Output the [X, Y] coordinate of the center of the cell containing the given text.  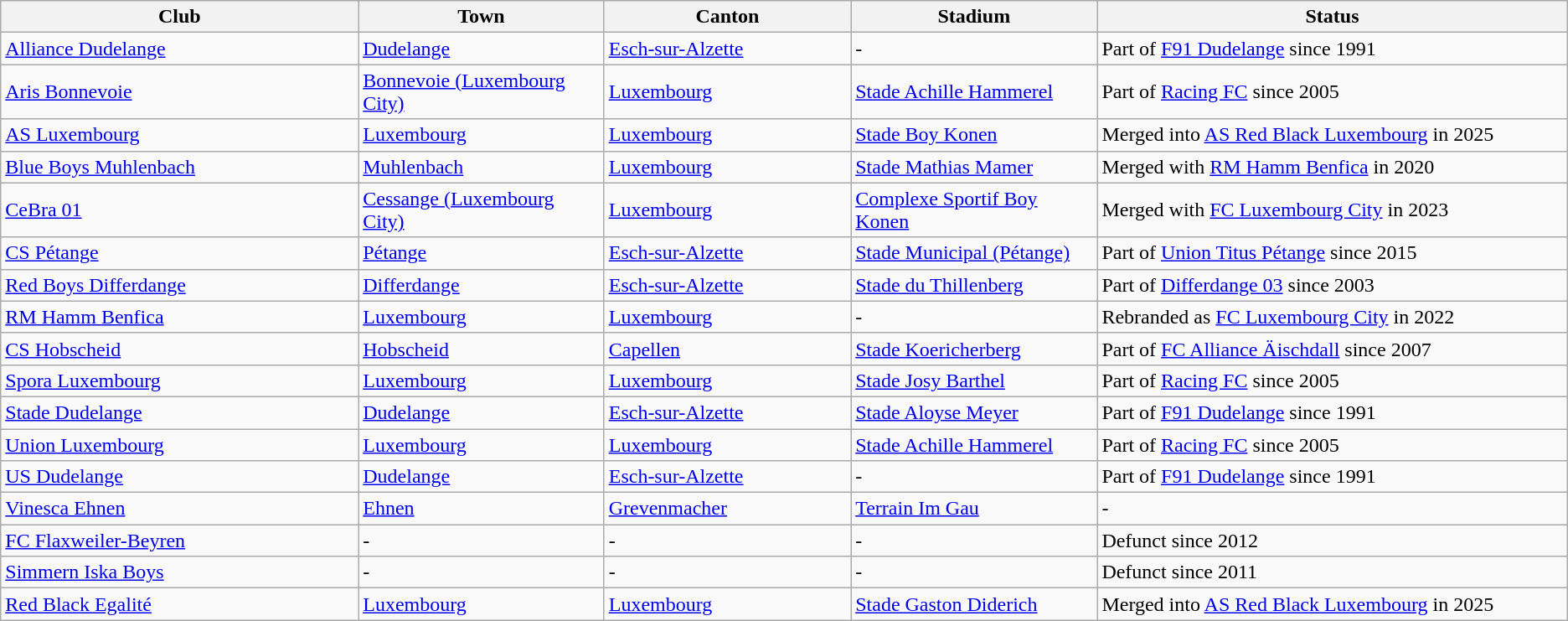
Cessange (Luxembourg City) [481, 210]
Stade du Thillenberg [974, 285]
Stadium [974, 17]
Defunct since 2012 [1332, 541]
Terrain Im Gau [974, 509]
Ehnen [481, 509]
Red Black Egalité [179, 604]
Red Boys Differdange [179, 285]
Vinesca Ehnen [179, 509]
Blue Boys Muhlenbach [179, 167]
CS Pétange [179, 253]
Part of FC Alliance Äischdall since 2007 [1332, 349]
CS Hobscheid [179, 349]
Club [179, 17]
Aris Bonnevoie [179, 92]
Complexe Sportif Boy Konen [974, 210]
Hobscheid [481, 349]
FC Flaxweiler-Beyren [179, 541]
Town [481, 17]
Part of Union Titus Pétange since 2015 [1332, 253]
RM Hamm Benfica [179, 317]
Stade Mathias Mamer [974, 167]
Canton [727, 17]
Muhlenbach [481, 167]
Bonnevoie (Luxembourg City) [481, 92]
Union Luxembourg [179, 445]
Stade Municipal (Pétange) [974, 253]
Differdange [481, 285]
Alliance Dudelange [179, 49]
Stade Josy Barthel [974, 380]
Stade Gaston Diderich [974, 604]
CeBra 01 [179, 210]
Defunct since 2011 [1332, 572]
Rebranded as FC Luxembourg City in 2022 [1332, 317]
Pétange [481, 253]
Stade Boy Konen [974, 135]
Stade Koericherberg [974, 349]
Simmern Iska Boys [179, 572]
Spora Luxembourg [179, 380]
US Dudelange [179, 477]
Stade Aloyse Meyer [974, 412]
Stade Dudelange [179, 412]
Merged with FC Luxembourg City in 2023 [1332, 210]
Capellen [727, 349]
Merged with RM Hamm Benfica in 2020 [1332, 167]
Grevenmacher [727, 509]
AS Luxembourg [179, 135]
Status [1332, 17]
Part of Differdange 03 since 2003 [1332, 285]
